Pinpoint the cell where the given text exists, returning its [X, Y] midpoint coordinate. 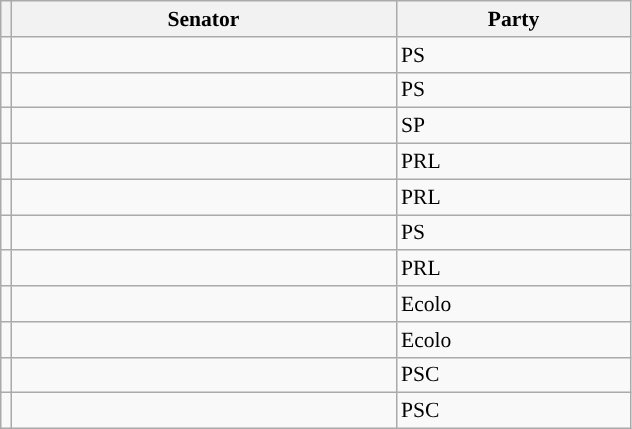
Party [514, 19]
SP [514, 126]
Senator [204, 19]
